Determine the (X, Y) coordinate at the center of the cell enclosing the given text.  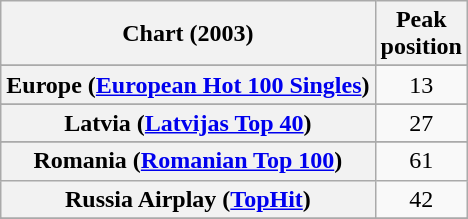
61 (421, 161)
27 (421, 123)
Europe (European Hot 100 Singles) (188, 85)
Russia Airplay (TopHit) (188, 199)
Romania (Romanian Top 100) (188, 161)
Chart (2003) (188, 34)
Peakposition (421, 34)
42 (421, 199)
Latvia (Latvijas Top 40) (188, 123)
13 (421, 85)
